From the cell containing the given text, extract its center point as (x, y) coordinate. 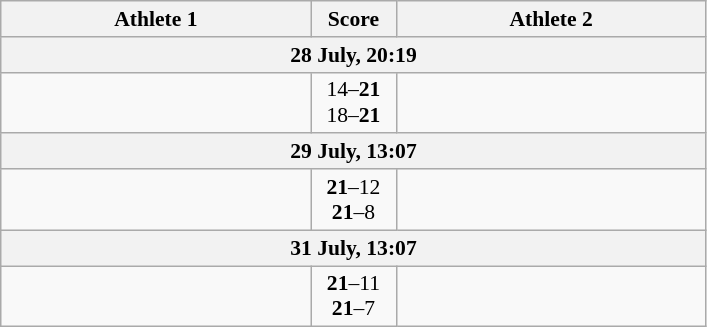
14–2118–21 (354, 102)
29 July, 13:07 (354, 152)
Athlete 2 (551, 19)
28 July, 20:19 (354, 55)
21–1121–7 (354, 296)
Score (354, 19)
21–1221–8 (354, 200)
31 July, 13:07 (354, 248)
Athlete 1 (156, 19)
